For the text-containing cell, return its midpoint in (x, y) coordinate format. 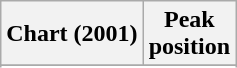
Peakposition (189, 34)
Chart (2001) (72, 34)
